Pinpoint the cell where the given text exists, returning its (x, y) midpoint coordinate. 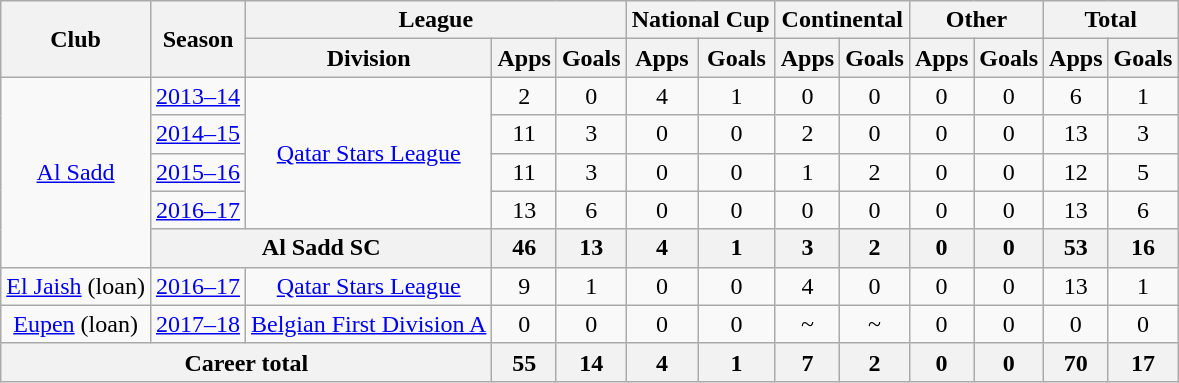
2017–18 (198, 324)
Al Sadd (76, 172)
El Jaish (loan) (76, 286)
2013–14 (198, 96)
9 (524, 286)
Other (976, 20)
Club (76, 39)
14 (591, 362)
Eupen (loan) (76, 324)
2014–15 (198, 134)
Continental (842, 20)
Belgian First Division A (369, 324)
Career total (246, 362)
Division (369, 58)
53 (1076, 248)
12 (1076, 172)
Season (198, 39)
2015–16 (198, 172)
5 (1143, 172)
46 (524, 248)
Total (1111, 20)
National Cup (700, 20)
7 (807, 362)
League (436, 20)
70 (1076, 362)
16 (1143, 248)
17 (1143, 362)
Al Sadd SC (320, 248)
55 (524, 362)
